For the text-containing cell, return its midpoint in [X, Y] coordinate format. 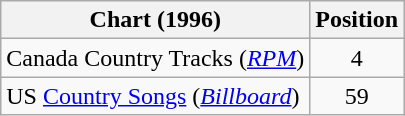
US Country Songs (Billboard) [156, 96]
Chart (1996) [156, 20]
4 [357, 58]
Position [357, 20]
59 [357, 96]
Canada Country Tracks (RPM) [156, 58]
